From the cell containing the given text, extract its center point as [X, Y] coordinate. 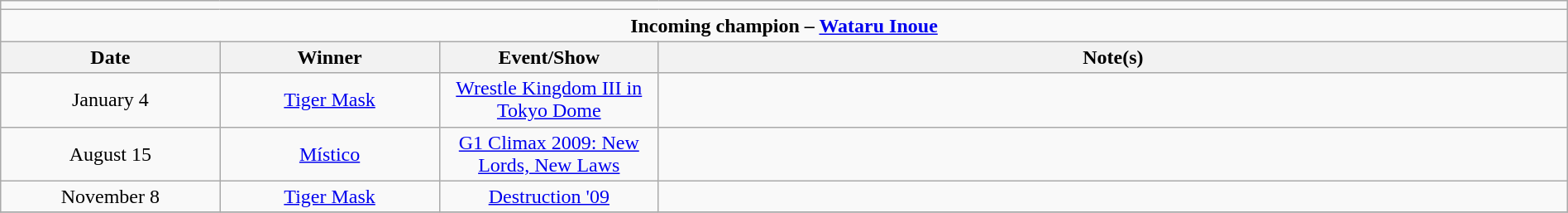
Destruction '09 [549, 196]
November 8 [111, 196]
G1 Climax 2009: New Lords, New Laws [549, 154]
Incoming champion – Wataru Inoue [784, 26]
Date [111, 57]
January 4 [111, 99]
Wrestle Kingdom III in Tokyo Dome [549, 99]
Event/Show [549, 57]
Místico [329, 154]
Note(s) [1113, 57]
Winner [329, 57]
August 15 [111, 154]
